Find where the given text appears and provide that cell's center as [x, y] coordinate. 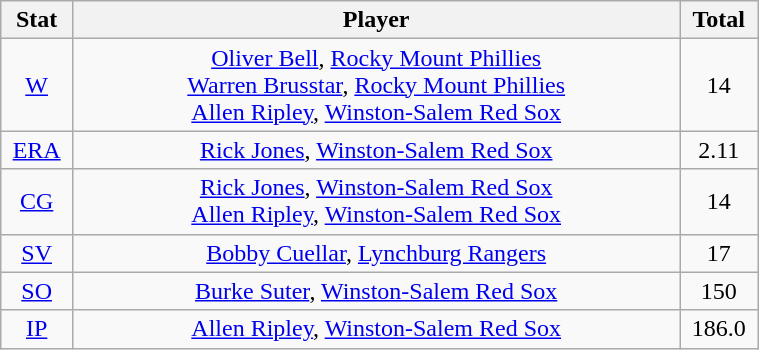
Bobby Cuellar, Lynchburg Rangers [376, 253]
Rick Jones, Winston-Salem Red Sox Allen Ripley, Winston-Salem Red Sox [376, 202]
Burke Suter, Winston-Salem Red Sox [376, 291]
150 [719, 291]
Stat [37, 20]
W [37, 85]
CG [37, 202]
Oliver Bell, Rocky Mount Phillies Warren Brusstar, Rocky Mount Phillies Allen Ripley, Winston-Salem Red Sox [376, 85]
2.11 [719, 150]
186.0 [719, 329]
Allen Ripley, Winston-Salem Red Sox [376, 329]
SO [37, 291]
IP [37, 329]
Rick Jones, Winston-Salem Red Sox [376, 150]
Total [719, 20]
SV [37, 253]
17 [719, 253]
ERA [37, 150]
Player [376, 20]
